Search for the cell housing the specified text and yield its [x, y] center coordinate. 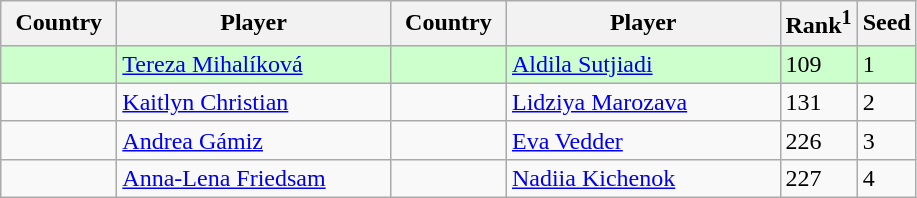
3 [886, 140]
226 [818, 140]
Kaitlyn Christian [254, 102]
Lidziya Marozava [643, 102]
Anna-Lena Friedsam [254, 178]
Seed [886, 24]
Eva Vedder [643, 140]
131 [818, 102]
227 [818, 178]
2 [886, 102]
Andrea Gámiz [254, 140]
Aldila Sutjiadi [643, 64]
Rank1 [818, 24]
Nadiia Kichenok [643, 178]
109 [818, 64]
4 [886, 178]
1 [886, 64]
Tereza Mihalíková [254, 64]
